Return (x, y) of the center of cell containing provided text 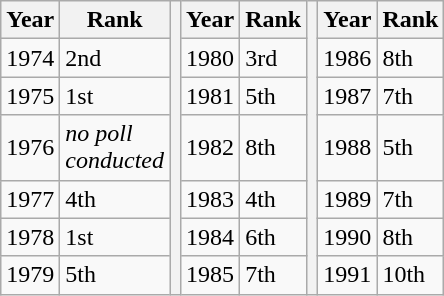
1980 (210, 58)
1987 (348, 96)
1978 (30, 237)
1984 (210, 237)
1988 (348, 148)
1974 (30, 58)
3rd (274, 58)
1990 (348, 237)
1981 (210, 96)
6th (274, 237)
10th (410, 275)
1976 (30, 148)
1977 (30, 199)
1975 (30, 96)
1989 (348, 199)
1985 (210, 275)
1986 (348, 58)
1991 (348, 275)
1983 (210, 199)
no pollconducted (115, 148)
1979 (30, 275)
1982 (210, 148)
2nd (115, 58)
